Extract the [X, Y] coordinate from the center of the cell holding the provided text.  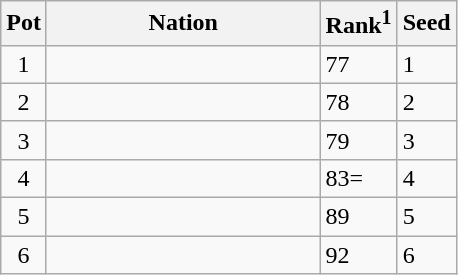
Seed [426, 24]
78 [358, 102]
77 [358, 64]
Pot [24, 24]
Nation [183, 24]
83= [358, 178]
Rank1 [358, 24]
79 [358, 140]
89 [358, 217]
92 [358, 255]
